Find where the given text appears and provide that cell's center as (x, y) coordinate. 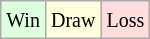
Loss (126, 20)
Win (24, 20)
Draw (72, 20)
